Extract the (x, y) coordinate from the center of the cell holding the provided text.  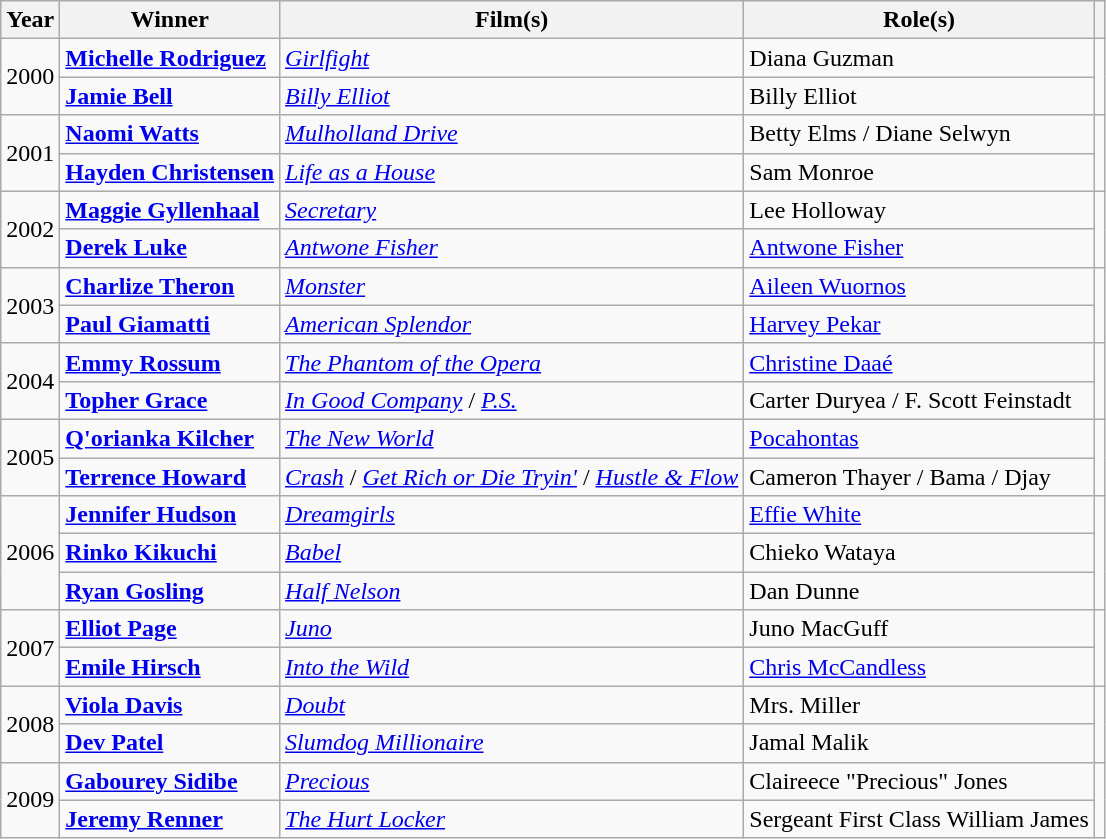
Dan Dunne (920, 591)
Juno MacGuff (920, 629)
Dreamgirls (512, 515)
Film(s) (512, 20)
Sam Monroe (920, 172)
Q'orianka Kilcher (170, 438)
Jamal Malik (920, 743)
Chris McCandless (920, 667)
Mulholland Drive (512, 134)
2007 (30, 648)
Monster (512, 286)
2008 (30, 724)
2002 (30, 229)
The Hurt Locker (512, 819)
Emmy Rossum (170, 362)
Slumdog Millionaire (512, 743)
2003 (30, 305)
Mrs. Miller (920, 705)
Claireece "Precious" Jones (920, 781)
Topher Grace (170, 400)
Role(s) (920, 20)
Babel (512, 553)
Precious (512, 781)
Christine Daaé (920, 362)
2000 (30, 77)
Half Nelson (512, 591)
Aileen Wuornos (920, 286)
Cameron Thayer / Bama / Djay (920, 477)
Crash / Get Rich or Die Tryin' / Hustle & Flow (512, 477)
Derek Luke (170, 248)
Jeremy Renner (170, 819)
Viola Davis (170, 705)
Emile Hirsch (170, 667)
Betty Elms / Diane Selwyn (920, 134)
The New World (512, 438)
Hayden Christensen (170, 172)
Girlfight (512, 58)
Rinko Kikuchi (170, 553)
2006 (30, 553)
Jamie Bell (170, 96)
Gabourey Sidibe (170, 781)
Into the Wild (512, 667)
Chieko Wataya (920, 553)
Year (30, 20)
Carter Duryea / F. Scott Feinstadt (920, 400)
2009 (30, 800)
Lee Holloway (920, 210)
Winner (170, 20)
Life as a House (512, 172)
Pocahontas (920, 438)
Doubt (512, 705)
American Splendor (512, 324)
Elliot Page (170, 629)
Charlize Theron (170, 286)
Harvey Pekar (920, 324)
Terrence Howard (170, 477)
Sergeant First Class William James (920, 819)
Effie White (920, 515)
Naomi Watts (170, 134)
2001 (30, 153)
Secretary (512, 210)
Juno (512, 629)
Dev Patel (170, 743)
Maggie Gyllenhaal (170, 210)
In Good Company / P.S. (512, 400)
2005 (30, 457)
Ryan Gosling (170, 591)
Jennifer Hudson (170, 515)
Diana Guzman (920, 58)
The Phantom of the Opera (512, 362)
Michelle Rodriguez (170, 58)
2004 (30, 381)
Paul Giamatti (170, 324)
